Search for the cell housing the specified text and yield its (X, Y) center coordinate. 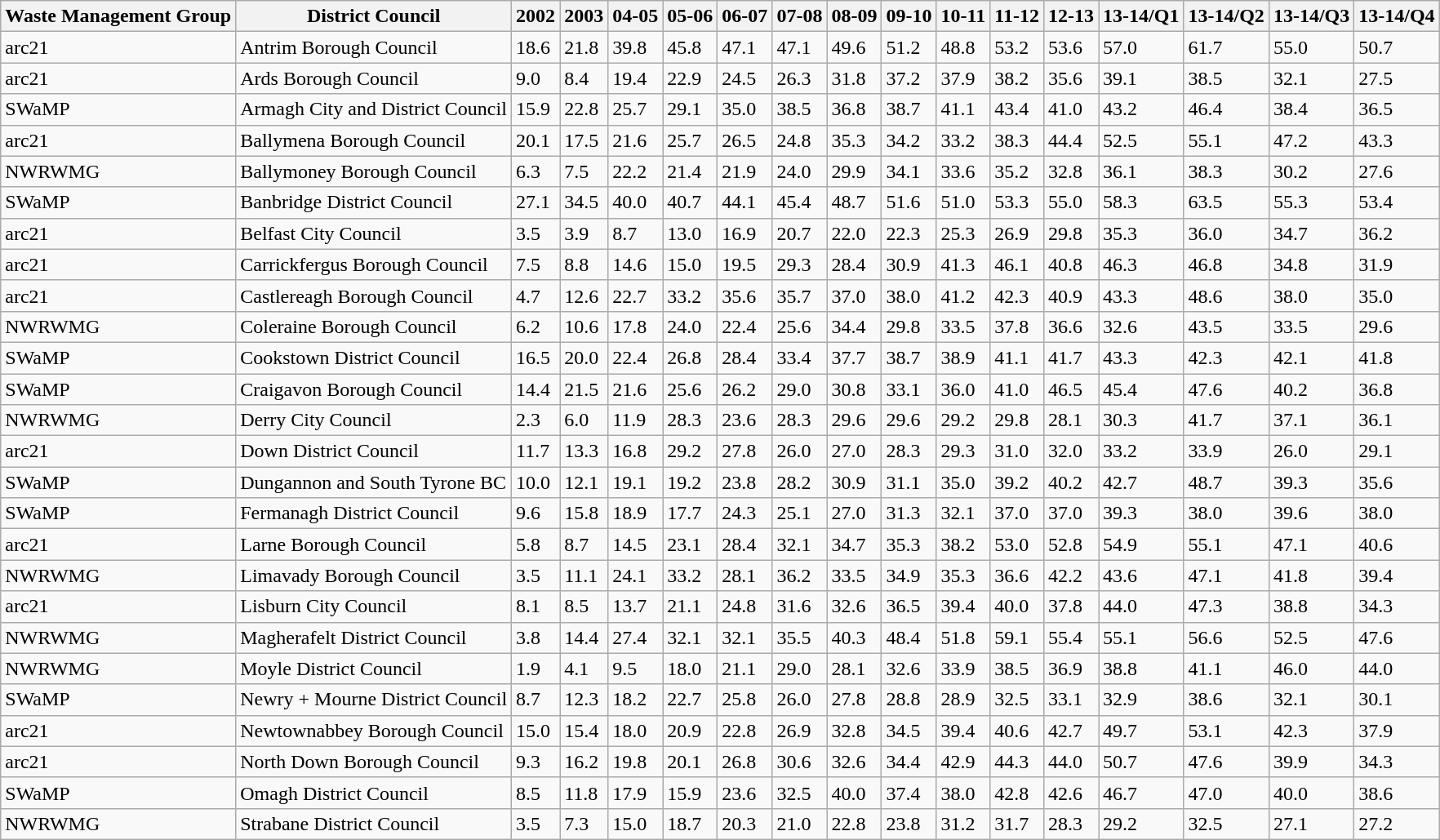
24.5 (744, 78)
15.8 (584, 513)
21.5 (584, 389)
45.8 (691, 47)
Castlereagh Borough Council (374, 296)
17.5 (584, 140)
46.5 (1071, 389)
38.9 (963, 358)
53.0 (1017, 544)
43.5 (1226, 327)
51.8 (963, 638)
46.8 (1226, 264)
Carrickfergus Borough Council (374, 264)
46.4 (1226, 109)
55.4 (1071, 638)
Antrim Borough Council (374, 47)
4.1 (584, 669)
21.0 (800, 824)
42.8 (1017, 793)
22.3 (909, 233)
28.8 (909, 700)
Limavady Borough Council (374, 576)
30.3 (1141, 420)
18.6 (536, 47)
Waste Management Group (118, 16)
31.3 (909, 513)
28.2 (800, 482)
34.9 (909, 576)
40.7 (691, 202)
11-12 (1017, 16)
11.8 (584, 793)
9.6 (536, 513)
39.8 (635, 47)
North Down Borough Council (374, 762)
42.9 (963, 762)
19.1 (635, 482)
26.5 (744, 140)
39.6 (1311, 513)
49.6 (854, 47)
51.6 (909, 202)
8.8 (584, 264)
12.6 (584, 296)
30.6 (800, 762)
53.3 (1017, 202)
30.1 (1397, 700)
08-09 (854, 16)
59.1 (1017, 638)
3.9 (584, 233)
37.1 (1311, 420)
46.7 (1141, 793)
34.1 (909, 171)
31.2 (963, 824)
30.8 (854, 389)
Fermanagh District Council (374, 513)
49.7 (1141, 731)
31.7 (1017, 824)
Strabane District Council (374, 824)
11.9 (635, 420)
34.2 (909, 140)
11.1 (584, 576)
16.2 (584, 762)
29.9 (854, 171)
47.3 (1226, 607)
17.7 (691, 513)
Ards Borough Council (374, 78)
44.3 (1017, 762)
43.6 (1141, 576)
44.4 (1071, 140)
2.3 (536, 420)
35.2 (1017, 171)
25.1 (800, 513)
Down District Council (374, 451)
26.3 (800, 78)
42.1 (1311, 358)
31.8 (854, 78)
46.0 (1311, 669)
44.1 (744, 202)
21.8 (584, 47)
6.3 (536, 171)
16.8 (635, 451)
19.2 (691, 482)
Moyle District Council (374, 669)
24.3 (744, 513)
18.7 (691, 824)
25.8 (744, 700)
6.0 (584, 420)
24.1 (635, 576)
46.1 (1017, 264)
25.3 (963, 233)
04-05 (635, 16)
05-06 (691, 16)
Banbridge District Council (374, 202)
Larne Borough Council (374, 544)
14.6 (635, 264)
Newry + Mourne District Council (374, 700)
27.4 (635, 638)
48.4 (909, 638)
39.1 (1141, 78)
9.5 (635, 669)
61.7 (1226, 47)
17.8 (635, 327)
19.4 (635, 78)
31.0 (1017, 451)
31.1 (909, 482)
20.0 (584, 358)
41.3 (963, 264)
40.9 (1071, 296)
13.7 (635, 607)
54.9 (1141, 544)
58.3 (1141, 202)
13-14/Q1 (1141, 16)
63.5 (1226, 202)
19.5 (744, 264)
22.0 (854, 233)
21.9 (744, 171)
15.4 (584, 731)
42.6 (1071, 793)
53.6 (1071, 47)
37.2 (909, 78)
37.4 (909, 793)
Cookstown District Council (374, 358)
14.5 (635, 544)
53.2 (1017, 47)
46.3 (1141, 264)
Ballymoney Borough Council (374, 171)
Magherafelt District Council (374, 638)
31.9 (1397, 264)
48.8 (963, 47)
48.6 (1226, 296)
9.0 (536, 78)
13-14/Q4 (1397, 16)
Craigavon Borough Council (374, 389)
13-14/Q2 (1226, 16)
09-10 (909, 16)
32.9 (1141, 700)
10.6 (584, 327)
Omagh District Council (374, 793)
9.3 (536, 762)
Dungannon and South Tyrone BC (374, 482)
20.7 (800, 233)
Ballymena Borough Council (374, 140)
18.9 (635, 513)
10.0 (536, 482)
53.4 (1397, 202)
16.5 (536, 358)
40.8 (1071, 264)
43.2 (1141, 109)
20.3 (744, 824)
27.5 (1397, 78)
1.9 (536, 669)
Belfast City Council (374, 233)
18.2 (635, 700)
52.8 (1071, 544)
33.4 (800, 358)
8.4 (584, 78)
47.2 (1311, 140)
37.7 (854, 358)
07-08 (800, 16)
2002 (536, 16)
12.3 (584, 700)
53.1 (1226, 731)
26.2 (744, 389)
2003 (584, 16)
30.2 (1311, 171)
Derry City Council (374, 420)
40.3 (854, 638)
19.8 (635, 762)
7.3 (584, 824)
Armagh City and District Council (374, 109)
35.7 (800, 296)
38.4 (1311, 109)
42.2 (1071, 576)
57.0 (1141, 47)
21.4 (691, 171)
55.3 (1311, 202)
41.2 (963, 296)
3.8 (536, 638)
36.9 (1071, 669)
16.9 (744, 233)
39.9 (1311, 762)
34.8 (1311, 264)
32.0 (1071, 451)
06-07 (744, 16)
Coleraine Borough Council (374, 327)
4.7 (536, 296)
27.6 (1397, 171)
47.0 (1226, 793)
27.2 (1397, 824)
51.0 (963, 202)
12.1 (584, 482)
22.2 (635, 171)
10-11 (963, 16)
6.2 (536, 327)
11.7 (536, 451)
31.6 (800, 607)
33.6 (963, 171)
Newtownabbey Borough Council (374, 731)
17.9 (635, 793)
23.1 (691, 544)
8.1 (536, 607)
43.4 (1017, 109)
28.9 (963, 700)
51.2 (909, 47)
12-13 (1071, 16)
13-14/Q3 (1311, 16)
56.6 (1226, 638)
39.2 (1017, 482)
13.3 (584, 451)
Lisburn City Council (374, 607)
35.5 (800, 638)
20.9 (691, 731)
5.8 (536, 544)
22.9 (691, 78)
District Council (374, 16)
13.0 (691, 233)
